Scan for the cell matching the given text and deliver its (X, Y) coordinate at center. 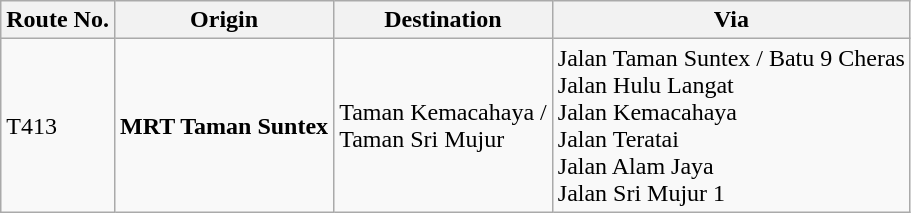
Destination (444, 20)
MRT Taman Suntex (224, 126)
Route No. (58, 20)
Origin (224, 20)
Jalan Taman Suntex / Batu 9 CherasJalan Hulu LangatJalan KemacahayaJalan TerataiJalan Alam JayaJalan Sri Mujur 1 (731, 126)
Taman Kemacahaya /Taman Sri Mujur (444, 126)
Via (731, 20)
T413 (58, 126)
